Find where the given text appears and provide that cell's center as [x, y] coordinate. 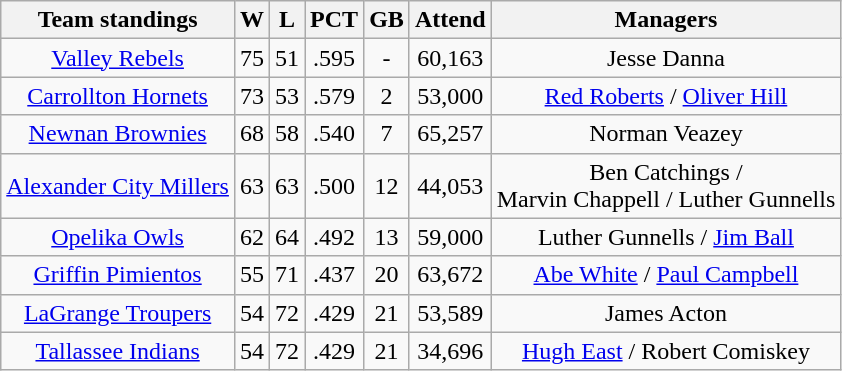
51 [288, 58]
Newnan Brownies [118, 134]
62 [252, 237]
13 [387, 237]
- [387, 58]
60,163 [450, 58]
Red Roberts / Oliver Hill [666, 96]
55 [252, 275]
Jesse Danna [666, 58]
63,672 [450, 275]
64 [288, 237]
Tallassee Indians [118, 351]
Ben Catchings /Marvin Chappell / Luther Gunnells [666, 186]
12 [387, 186]
7 [387, 134]
20 [387, 275]
Hugh East / Robert Comiskey [666, 351]
53,000 [450, 96]
Norman Veazey [666, 134]
Alexander City Millers [118, 186]
W [252, 20]
.579 [334, 96]
LaGrange Troupers [118, 313]
.500 [334, 186]
65,257 [450, 134]
Attend [450, 20]
L [288, 20]
.595 [334, 58]
Team standings [118, 20]
44,053 [450, 186]
.492 [334, 237]
Valley Rebels [118, 58]
Luther Gunnells / Jim Ball [666, 237]
59,000 [450, 237]
34,696 [450, 351]
James Acton [666, 313]
2 [387, 96]
Griffin Pimientos [118, 275]
71 [288, 275]
53,589 [450, 313]
Opelika Owls [118, 237]
.437 [334, 275]
GB [387, 20]
.540 [334, 134]
53 [288, 96]
58 [288, 134]
Managers [666, 20]
PCT [334, 20]
Carrollton Hornets [118, 96]
Abe White / Paul Campbell [666, 275]
68 [252, 134]
73 [252, 96]
75 [252, 58]
